Return the [X, Y] coordinate for the center point of the cell that contains the specified text.  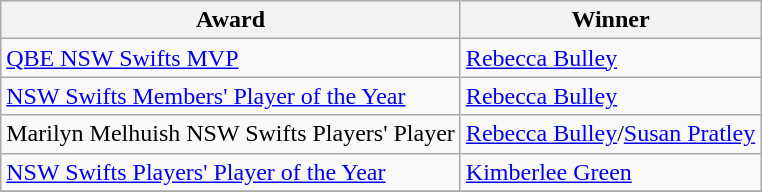
NSW Swifts Members' Player of the Year [231, 96]
QBE NSW Swifts MVP [231, 58]
Marilyn Melhuish NSW Swifts Players' Player [231, 134]
NSW Swifts Players' Player of the Year [231, 172]
Kimberlee Green [610, 172]
Award [231, 20]
Winner [610, 20]
Rebecca Bulley/Susan Pratley [610, 134]
